Detect which cell encompasses the target text, then output its [x, y] center coordinate. 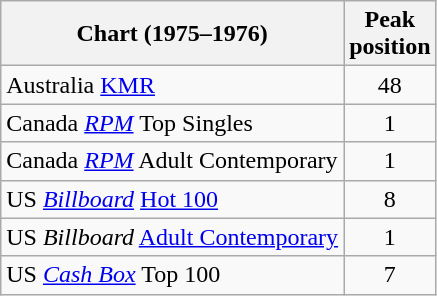
Chart (1975–1976) [172, 34]
Canada RPM Adult Contemporary [172, 161]
48 [390, 85]
US Cash Box Top 100 [172, 275]
Canada RPM Top Singles [172, 123]
Australia KMR [172, 85]
Peakposition [390, 34]
7 [390, 275]
8 [390, 199]
US Billboard Adult Contemporary [172, 237]
US Billboard Hot 100 [172, 199]
